Scan for the cell matching the given text and deliver its (X, Y) coordinate at center. 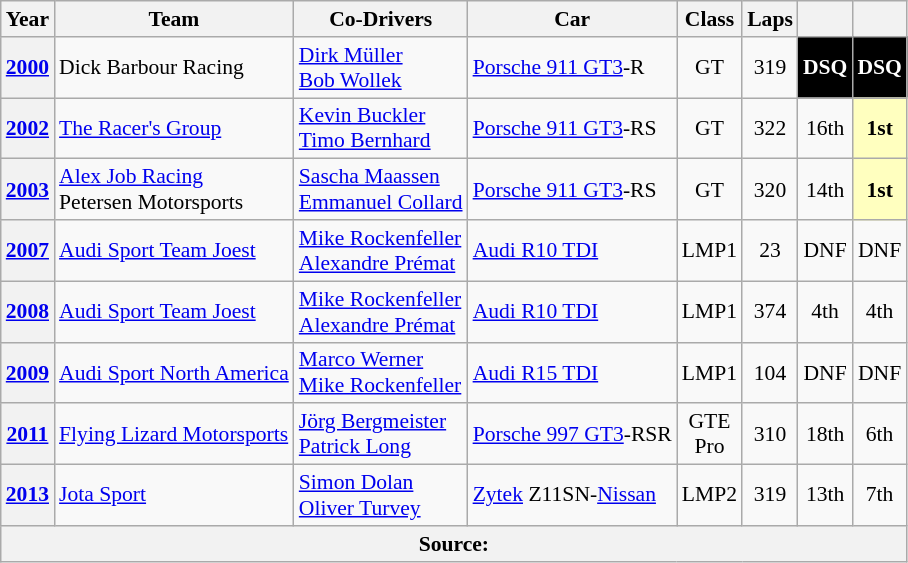
374 (770, 312)
The Racer's Group (174, 128)
Flying Lizard Motorsports (174, 434)
Team (174, 19)
Jota Sport (174, 496)
2000 (28, 68)
Simon Dolan Oliver Turvey (381, 496)
Audi Sport North America (174, 372)
Porsche 911 GT3-R (572, 68)
2002 (28, 128)
Sascha Maassen Emmanuel Collard (381, 190)
2007 (28, 250)
Dirk Müller Bob Wollek (381, 68)
6th (880, 434)
13th (826, 496)
310 (770, 434)
Marco Werner Mike Rockenfeller (381, 372)
Audi R15 TDI (572, 372)
Year (28, 19)
7th (880, 496)
2013 (28, 496)
LMP2 (710, 496)
2011 (28, 434)
2003 (28, 190)
Source: (454, 544)
Car (572, 19)
16th (826, 128)
2008 (28, 312)
Porsche 997 GT3-RSR (572, 434)
104 (770, 372)
Dick Barbour Racing (174, 68)
Class (710, 19)
14th (826, 190)
Co-Drivers (381, 19)
Jörg Bergmeister Patrick Long (381, 434)
Laps (770, 19)
2009 (28, 372)
322 (770, 128)
Alex Job Racing Petersen Motorsports (174, 190)
320 (770, 190)
18th (826, 434)
GTEPro (710, 434)
Kevin Buckler Timo Bernhard (381, 128)
Zytek Z11SN-Nissan (572, 496)
23 (770, 250)
